Pinpoint the cell where the given text exists, returning its (X, Y) midpoint coordinate. 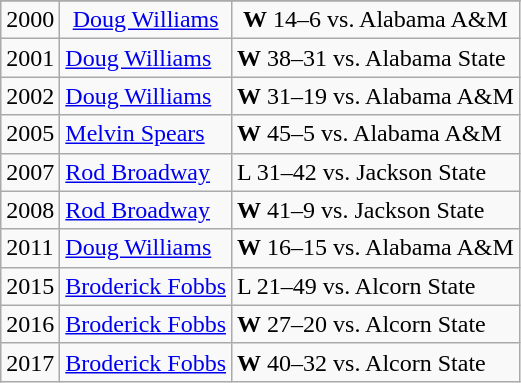
W 45–5 vs. Alabama A&M (376, 134)
W 38–31 vs. Alabama State (376, 58)
W 14–6 vs. Alabama A&M (376, 20)
W 41–9 vs. Jackson State (376, 210)
2016 (30, 324)
2011 (30, 248)
L 31–42 vs. Jackson State (376, 172)
2008 (30, 210)
2001 (30, 58)
W 16–15 vs. Alabama A&M (376, 248)
2017 (30, 362)
W 40–32 vs. Alcorn State (376, 362)
2007 (30, 172)
L 21–49 vs. Alcorn State (376, 286)
W 31–19 vs. Alabama A&M (376, 96)
Melvin Spears (146, 134)
2000 (30, 20)
2015 (30, 286)
2002 (30, 96)
W 27–20 vs. Alcorn State (376, 324)
2005 (30, 134)
